Scan for the cell matching the given text and deliver its (x, y) coordinate at center. 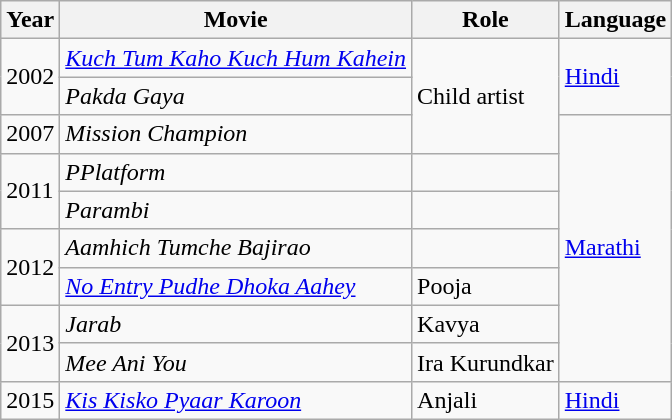
Kis Kisko Pyaar Karoon (236, 400)
Mee Ani You (236, 362)
2007 (30, 134)
Ira Kurundkar (486, 362)
Language (615, 20)
Year (30, 20)
Mission Champion (236, 134)
2013 (30, 343)
PPlatform (236, 172)
Parambi (236, 210)
Aamhich Tumche Bajirao (236, 248)
2011 (30, 191)
Kavya (486, 324)
Jarab (236, 324)
Child artist (486, 96)
Pakda Gaya (236, 96)
2002 (30, 77)
2015 (30, 400)
Role (486, 20)
Kuch Tum Kaho Kuch Hum Kahein (236, 58)
No Entry Pudhe Dhoka Aahey (236, 286)
Marathi (615, 248)
Pooja (486, 286)
Anjali (486, 400)
Movie (236, 20)
2012 (30, 267)
